Determine the [X, Y] coordinate at the center of the cell enclosing the given text.  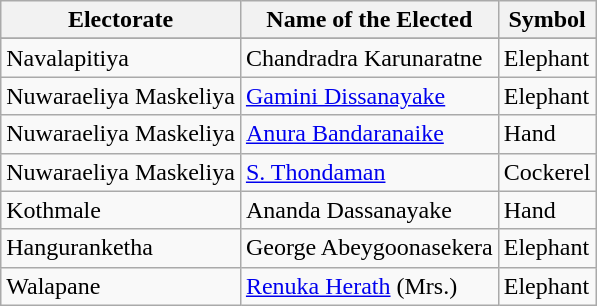
Electorate [121, 20]
Hanguranketha [121, 248]
Cockerel [547, 172]
George Abeygoonasekera [369, 248]
Navalapitiya [121, 58]
Anura Bandaranaike [369, 134]
Kothmale [121, 210]
Chandradra Karunaratne [369, 58]
Ananda Dassanayake [369, 210]
S. Thondaman [369, 172]
Gamini Dissanayake [369, 96]
Renuka Herath (Mrs.) [369, 286]
Walapane [121, 286]
Name of the Elected [369, 20]
Symbol [547, 20]
